Determine the [x, y] coordinate at the center of the cell enclosing the given text.  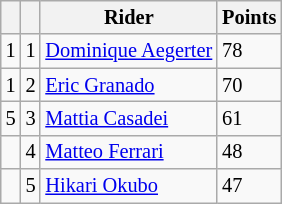
2 [31, 85]
78 [249, 51]
Hikari Okubo [128, 186]
70 [249, 85]
Mattia Casadei [128, 118]
48 [249, 152]
4 [31, 152]
Points [249, 17]
3 [31, 118]
Eric Granado [128, 85]
61 [249, 118]
Rider [128, 17]
47 [249, 186]
Matteo Ferrari [128, 152]
Dominique Aegerter [128, 51]
